For the text-containing cell, return its midpoint in (x, y) coordinate format. 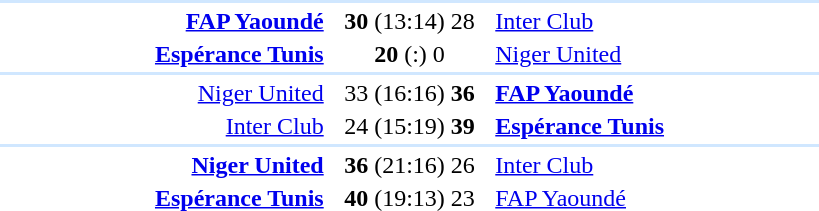
20 (:) 0 (410, 54)
36 (21:16) 26 (410, 165)
33 (16:16) 36 (410, 93)
30 (13:14) 28 (410, 21)
24 (15:19) 39 (410, 126)
